Detect which cell encompasses the target text, then output its [X, Y] center coordinate. 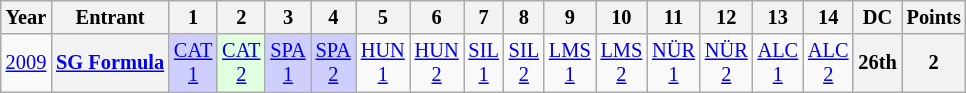
2009 [26, 63]
9 [570, 17]
26th [877, 63]
HUN1 [383, 63]
1 [193, 17]
SPA2 [334, 63]
6 [437, 17]
14 [828, 17]
4 [334, 17]
3 [288, 17]
SIL2 [524, 63]
HUN2 [437, 63]
CAT2 [241, 63]
SG Formula [110, 63]
10 [622, 17]
ALC2 [828, 63]
Year [26, 17]
13 [778, 17]
CAT1 [193, 63]
DC [877, 17]
LMS2 [622, 63]
8 [524, 17]
7 [484, 17]
SPA1 [288, 63]
12 [726, 17]
11 [674, 17]
LMS1 [570, 63]
SIL1 [484, 63]
ALC1 [778, 63]
Points [934, 17]
Entrant [110, 17]
NÜR1 [674, 63]
5 [383, 17]
NÜR2 [726, 63]
